Capture the cell that displays the provided text and extract its [x, y] central coordinate. 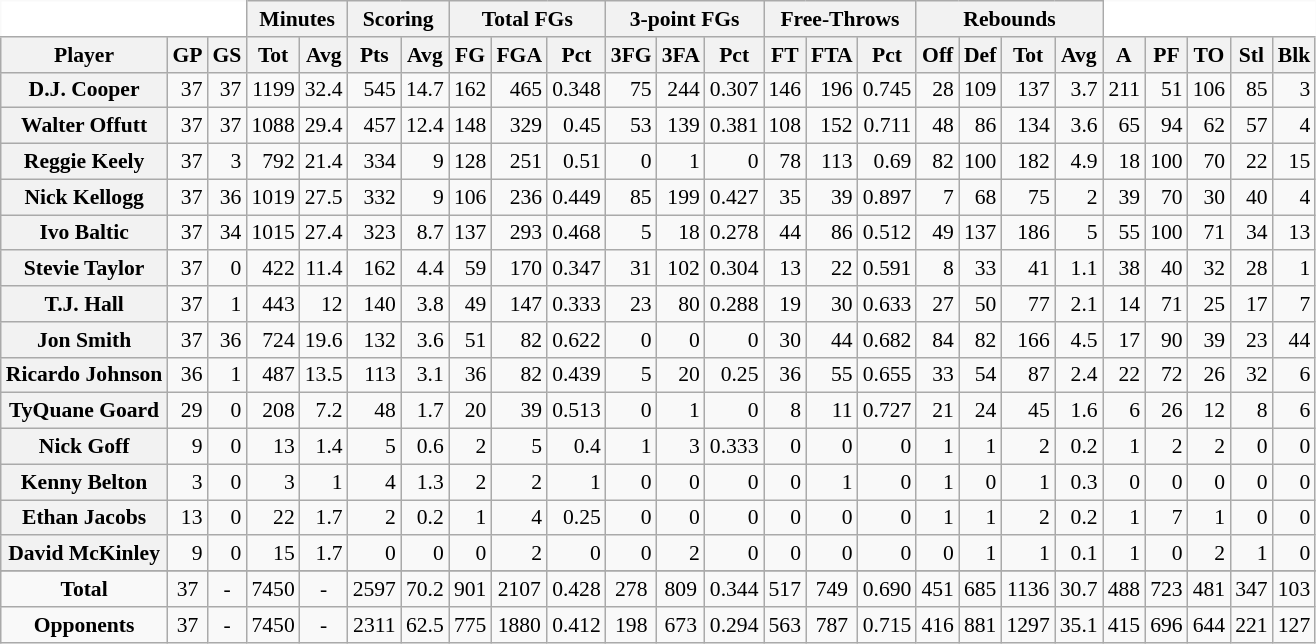
27.5 [324, 197]
80 [681, 304]
0.4 [576, 447]
29.4 [324, 126]
0.633 [888, 304]
146 [786, 90]
1019 [272, 197]
31 [632, 269]
0.715 [888, 625]
148 [470, 126]
77 [1028, 304]
11.4 [324, 269]
1136 [1028, 589]
696 [1166, 625]
0.690 [888, 589]
TO [1210, 55]
0.622 [576, 340]
50 [980, 304]
3FA [681, 55]
0.655 [888, 375]
7.2 [324, 411]
685 [980, 589]
147 [519, 304]
2311 [374, 625]
78 [786, 162]
84 [938, 340]
12.4 [425, 126]
1015 [272, 233]
723 [1166, 589]
132 [374, 340]
278 [632, 589]
2107 [519, 589]
53 [632, 126]
90 [1166, 340]
Ivo Baltic [84, 233]
62 [1210, 126]
517 [786, 589]
244 [681, 90]
27.4 [324, 233]
32.4 [324, 90]
0.427 [734, 197]
481 [1210, 589]
2597 [374, 589]
Kenny Belton [84, 482]
Walter Offutt [84, 126]
14 [1124, 304]
134 [1028, 126]
416 [938, 625]
415 [1124, 625]
0.1 [1079, 554]
1297 [1028, 625]
0.348 [576, 90]
0.439 [576, 375]
0.897 [888, 197]
182 [1028, 162]
0.294 [734, 625]
323 [374, 233]
Reggie Keely [84, 162]
29 [187, 411]
0.449 [576, 197]
2.4 [1079, 375]
Pts [374, 55]
3.7 [1079, 90]
128 [470, 162]
347 [1252, 589]
236 [519, 197]
Opponents [84, 625]
0.3 [1079, 482]
901 [470, 589]
24 [980, 411]
0.347 [576, 269]
199 [681, 197]
3.1 [425, 375]
3FG [632, 55]
198 [632, 625]
David McKinley [84, 554]
775 [470, 625]
545 [374, 90]
127 [1294, 625]
0.278 [734, 233]
14.7 [425, 90]
Rebounds [1009, 19]
Player [84, 55]
0.344 [734, 589]
465 [519, 90]
1199 [272, 90]
334 [374, 162]
0.745 [888, 90]
109 [980, 90]
139 [681, 126]
PF [1166, 55]
196 [832, 90]
Total [84, 589]
11 [832, 411]
1.3 [425, 482]
0.512 [888, 233]
0.591 [888, 269]
8.7 [425, 233]
673 [681, 625]
2.1 [1079, 304]
0.468 [576, 233]
Nick Goff [84, 447]
0.69 [888, 162]
644 [1210, 625]
68 [980, 197]
451 [938, 589]
D.J. Cooper [84, 90]
488 [1124, 589]
208 [272, 411]
1088 [272, 126]
422 [272, 269]
1880 [519, 625]
Stl [1252, 55]
Jon Smith [84, 340]
3-point FGs [685, 19]
FTA [832, 55]
72 [1166, 375]
0.381 [734, 126]
54 [980, 375]
13.5 [324, 375]
140 [374, 304]
Def [980, 55]
487 [272, 375]
103 [1294, 589]
0.45 [576, 126]
0.304 [734, 269]
166 [1028, 340]
0.682 [888, 340]
27 [938, 304]
35.1 [1079, 625]
170 [519, 269]
T.J. Hall [84, 304]
A [1124, 55]
108 [786, 126]
Off [938, 55]
4.5 [1079, 340]
186 [1028, 233]
1.4 [324, 447]
3.8 [425, 304]
251 [519, 162]
4.9 [1079, 162]
724 [272, 340]
GS [228, 55]
41 [1028, 269]
152 [832, 126]
Ricardo Johnson [84, 375]
0.307 [734, 90]
102 [681, 269]
Stevie Taylor [84, 269]
0.513 [576, 411]
443 [272, 304]
457 [374, 126]
Ethan Jacobs [84, 518]
1.6 [1079, 411]
Free-Throws [840, 19]
35 [786, 197]
70.2 [425, 589]
787 [832, 625]
Blk [1294, 55]
563 [786, 625]
19 [786, 304]
57 [1252, 126]
45 [1028, 411]
25 [1210, 304]
0.51 [576, 162]
329 [519, 126]
30.7 [1079, 589]
65 [1124, 126]
FG [470, 55]
0.711 [888, 126]
Nick Kellogg [84, 197]
19.6 [324, 340]
21.4 [324, 162]
749 [832, 589]
0.727 [888, 411]
211 [1124, 90]
62.5 [425, 625]
881 [980, 625]
0.412 [576, 625]
FGA [519, 55]
0.288 [734, 304]
0.428 [576, 589]
4.4 [425, 269]
332 [374, 197]
59 [470, 269]
1.1 [1079, 269]
221 [1252, 625]
293 [519, 233]
0.6 [425, 447]
TyQuane Goard [84, 411]
FT [786, 55]
94 [1166, 126]
792 [272, 162]
GP [187, 55]
Minutes [296, 19]
21 [938, 411]
87 [1028, 375]
38 [1124, 269]
809 [681, 589]
Total FGs [528, 19]
Scoring [398, 19]
